Pinpoint the cell where the given text exists, returning its [x, y] midpoint coordinate. 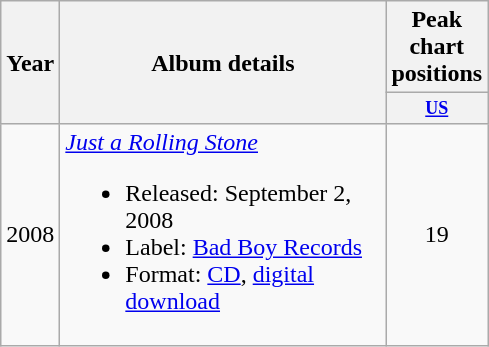
Year [30, 62]
US [437, 108]
Just a Rolling StoneReleased: September 2, 2008Label: Bad Boy RecordsFormat: CD, digital download [223, 234]
19 [437, 234]
Album details [223, 62]
Peak chart positions [437, 47]
2008 [30, 234]
